Locate the cell with the specified text and output its (x, y) center coordinate. 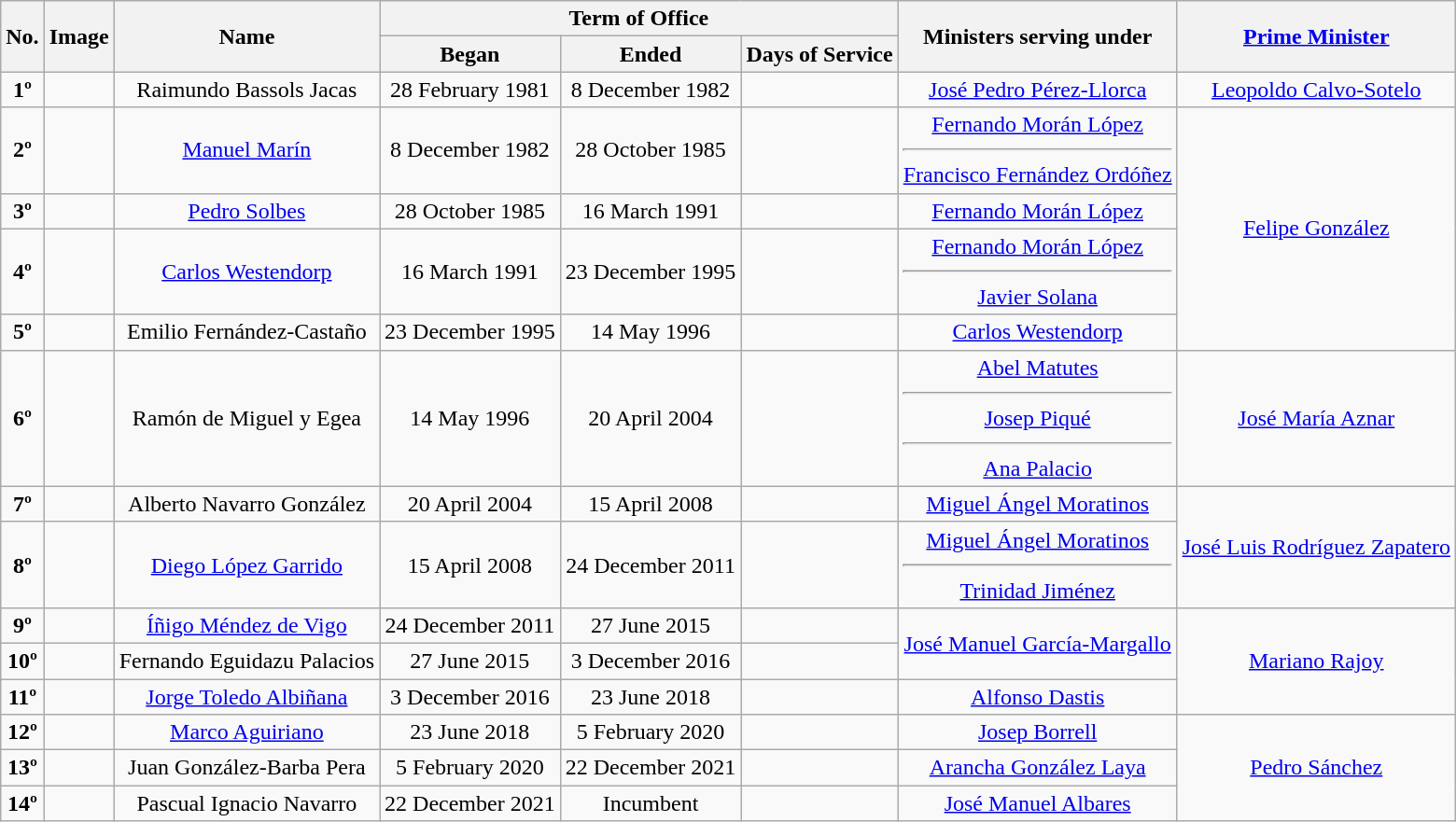
Mariano Rajoy (1316, 661)
10º (22, 661)
Prime Minister (1316, 36)
Fernando Morán LópezFrancisco Fernández Ordóñez (1038, 150)
Alberto Navarro González (246, 504)
Josep Borrell (1038, 732)
5º (22, 332)
7º (22, 504)
Incumbent (651, 803)
Manuel Marín (246, 150)
2º (22, 150)
12º (22, 732)
Leopoldo Calvo-Sotelo (1316, 90)
Juan González-Barba Pera (246, 768)
9º (22, 625)
Jorge Toledo Albiñana (246, 697)
Pedro Sánchez (1316, 768)
José Luis Rodríguez Zapatero (1316, 547)
Miguel Ángel Moratinos (1038, 504)
13º (22, 768)
8º (22, 564)
14º (22, 803)
1º (22, 90)
No. (22, 36)
Pascual Ignacio Navarro (246, 803)
José María Aznar (1316, 418)
6º (22, 418)
Name (246, 36)
Ramón de Miguel y Egea (246, 418)
4º (22, 272)
José Pedro Pérez-Llorca (1038, 90)
Fernando Morán LópezJavier Solana (1038, 272)
Felipe González (1316, 229)
Began (470, 54)
Ended (651, 54)
28 February 1981 (470, 90)
Miguel Ángel MoratinosTrinidad Jiménez (1038, 564)
11º (22, 697)
Íñigo Méndez de Vigo (246, 625)
Abel MatutesJosep PiquéAna Palacio (1038, 418)
Image (78, 36)
Alfonso Dastis (1038, 697)
Raimundo Bassols Jacas (246, 90)
Fernando Morán López (1038, 211)
José Manuel Albares (1038, 803)
Marco Aguiriano (246, 732)
Diego López Garrido (246, 564)
Pedro Solbes (246, 211)
Days of Service (819, 54)
Fernando Eguidazu Palacios (246, 661)
Ministers serving under (1038, 36)
Arancha González Laya (1038, 768)
Term of Office (639, 19)
Emilio Fernández-Castaño (246, 332)
José Manuel García-Margallo (1038, 643)
3º (22, 211)
